Find where the given text appears and provide that cell's center as (X, Y) coordinate. 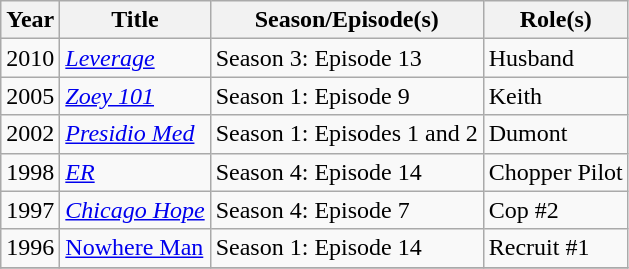
Season 1: Episode 9 (346, 96)
Chicago Hope (135, 210)
Leverage (135, 58)
Title (135, 20)
Husband (556, 58)
Role(s) (556, 20)
1998 (30, 172)
Keith (556, 96)
Season 1: Episode 14 (346, 248)
Dumont (556, 134)
Season 1: Episodes 1 and 2 (346, 134)
1996 (30, 248)
Cop #2 (556, 210)
2002 (30, 134)
Season 4: Episode 7 (346, 210)
Nowhere Man (135, 248)
Season 4: Episode 14 (346, 172)
2010 (30, 58)
Presidio Med (135, 134)
Zoey 101 (135, 96)
ER (135, 172)
Recruit #1 (556, 248)
Season 3: Episode 13 (346, 58)
Chopper Pilot (556, 172)
Year (30, 20)
1997 (30, 210)
Season/Episode(s) (346, 20)
2005 (30, 96)
